Pinpoint the cell where the given text exists, returning its (x, y) midpoint coordinate. 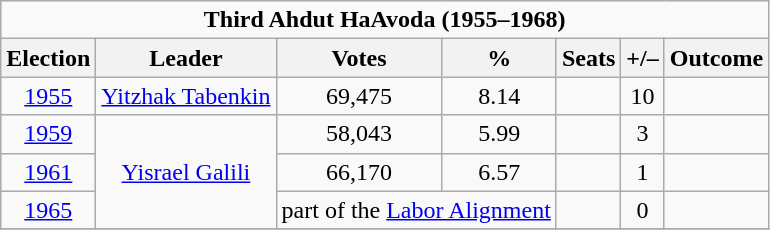
1965 (48, 210)
Leader (186, 58)
part of the Labor Alignment (416, 210)
5.99 (499, 134)
69,475 (359, 96)
Election (48, 58)
3 (642, 134)
1959 (48, 134)
1955 (48, 96)
0 (642, 210)
66,170 (359, 172)
58,043 (359, 134)
6.57 (499, 172)
Outcome (716, 58)
1 (642, 172)
Third Ahdut HaAvoda (1955–1968) (385, 20)
Seats (588, 58)
% (499, 58)
Yisrael Galili (186, 172)
Yitzhak Tabenkin (186, 96)
1961 (48, 172)
Votes (359, 58)
8.14 (499, 96)
10 (642, 96)
+/– (642, 58)
